Provide the (x, y) coordinate of the cell's center where the given text is located.  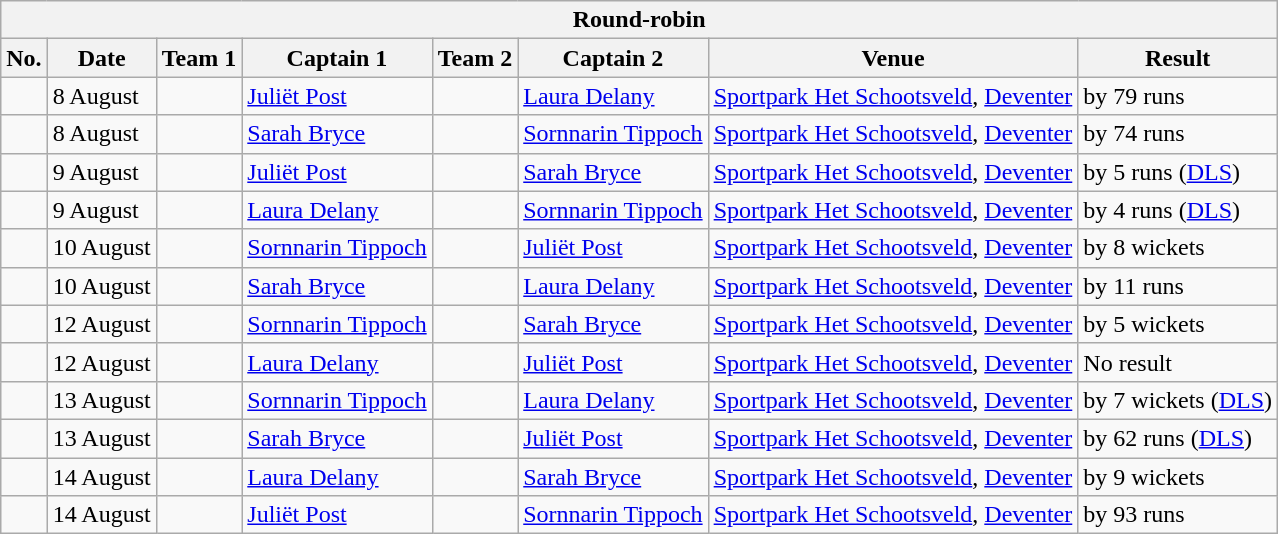
Captain 1 (337, 58)
by 4 runs (DLS) (1178, 210)
No. (24, 58)
by 93 runs (1178, 515)
Venue (893, 58)
by 74 runs (1178, 134)
by 7 wickets (DLS) (1178, 400)
Captain 2 (613, 58)
by 11 runs (1178, 286)
Round-robin (640, 20)
by 5 wickets (1178, 324)
Date (102, 58)
by 79 runs (1178, 96)
No result (1178, 362)
Team 1 (199, 58)
Result (1178, 58)
by 9 wickets (1178, 477)
Team 2 (475, 58)
by 62 runs (DLS) (1178, 438)
by 8 wickets (1178, 248)
by 5 runs (DLS) (1178, 172)
